From the cell containing the given text, extract its center point as (X, Y) coordinate. 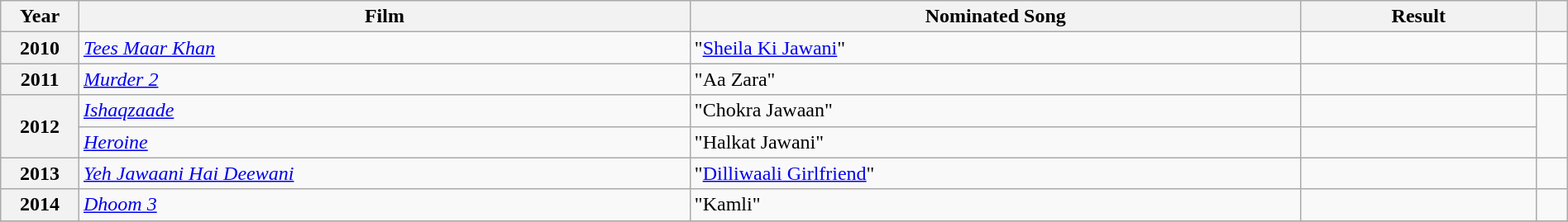
"Halkat Jawani" (996, 142)
"Dilliwaali Girlfriend" (996, 173)
Result (1418, 17)
Ishaqzaade (384, 111)
Tees Maar Khan (384, 48)
2011 (40, 79)
Year (40, 17)
Dhoom 3 (384, 205)
"Aa Zara" (996, 79)
"Kamli" (996, 205)
Yeh Jawaani Hai Deewani (384, 173)
2014 (40, 205)
2010 (40, 48)
"Sheila Ki Jawani" (996, 48)
"Chokra Jawaan" (996, 111)
2013 (40, 173)
Film (384, 17)
Heroine (384, 142)
Nominated Song (996, 17)
2012 (40, 126)
Murder 2 (384, 79)
